Scan for the cell matching the given text and deliver its [x, y] coordinate at center. 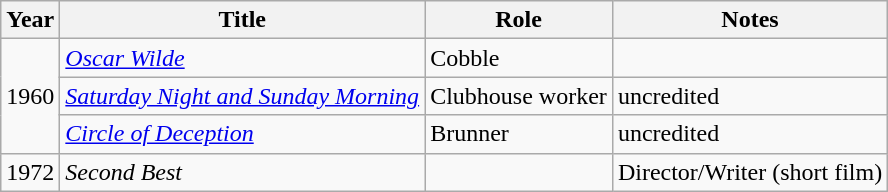
Notes [750, 20]
Clubhouse worker [519, 96]
Director/Writer (short film) [750, 172]
Year [30, 20]
Oscar Wilde [242, 58]
Title [242, 20]
Cobble [519, 58]
Role [519, 20]
Second Best [242, 172]
1972 [30, 172]
Saturday Night and Sunday Morning [242, 96]
Brunner [519, 134]
Circle of Deception [242, 134]
1960 [30, 96]
